From the cell containing the given text, extract its center point as [X, Y] coordinate. 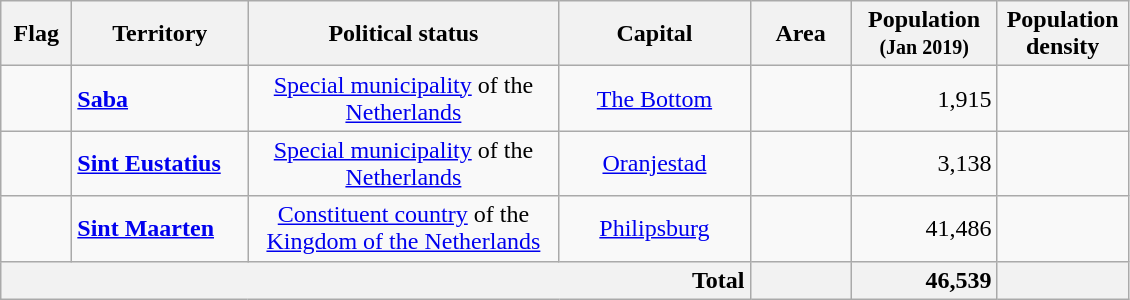
Area [800, 34]
41,486 [924, 228]
The Bottom [654, 98]
Political status [404, 34]
Flag [36, 34]
Philipsburg [654, 228]
Population density [1062, 34]
3,138 [924, 164]
Saba [160, 98]
Territory [160, 34]
Total [376, 280]
Population(Jan 2019) [924, 34]
1,915 [924, 98]
Sint Eustatius [160, 164]
Oranjestad [654, 164]
Capital [654, 34]
Constituent country of the Kingdom of the Netherlands [404, 228]
Sint Maarten [160, 228]
46,539 [924, 280]
